Output the (X, Y) coordinate of the center of the cell containing the given text.  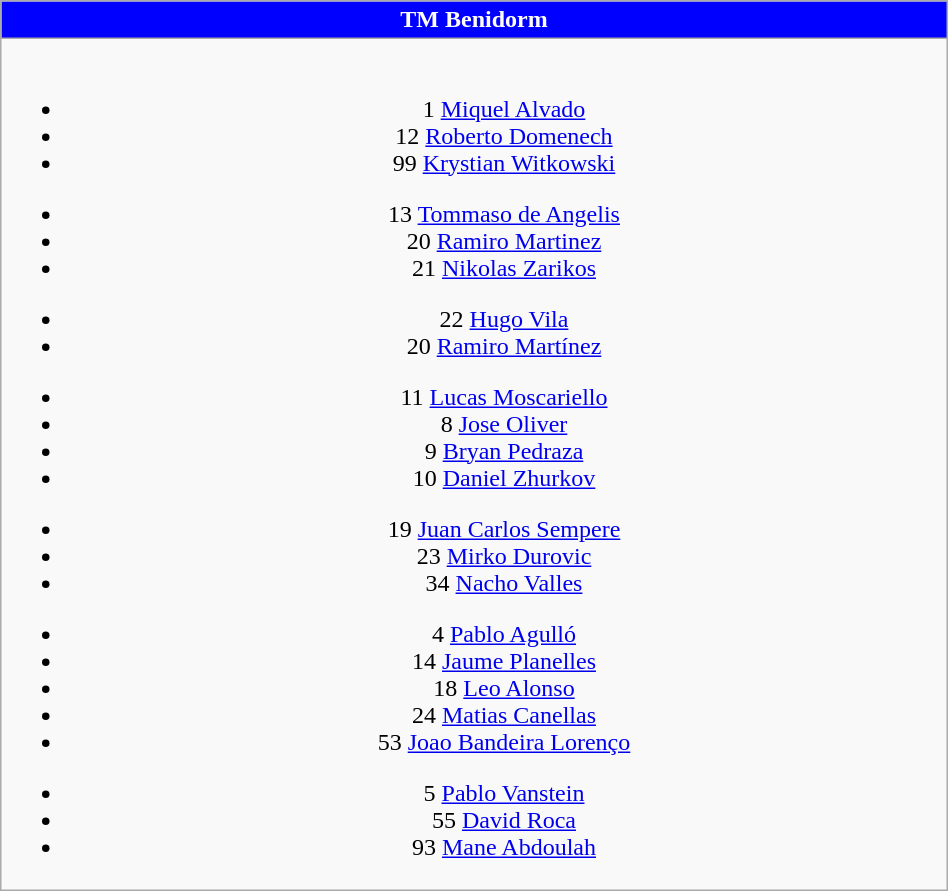
TM Benidorm (474, 20)
